Determine the [x, y] coordinate at the center of the cell enclosing the given text.  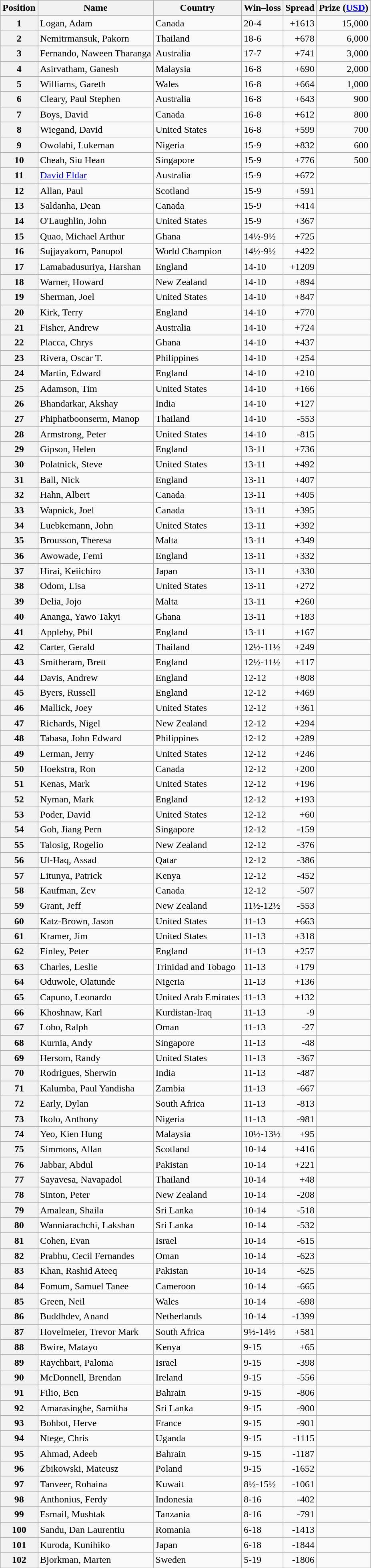
Gipson, Helen [95, 449]
3 [19, 54]
+318 [300, 936]
Simmons, Allan [95, 1149]
85 [19, 1301]
Capuno, Leonardo [95, 997]
Ikolo, Anthony [95, 1119]
+1209 [300, 267]
24 [19, 373]
Ahmad, Adeeb [95, 1454]
+60 [300, 814]
Warner, Howard [95, 282]
France [197, 1423]
22 [19, 343]
Poland [197, 1469]
-48 [300, 1043]
62 [19, 952]
33 [19, 510]
84 [19, 1286]
+349 [300, 541]
Tanveer, Rohaina [95, 1484]
O'Laughlin, John [95, 221]
McDonnell, Brendan [95, 1377]
72 [19, 1103]
+422 [300, 251]
-507 [300, 890]
74 [19, 1134]
66 [19, 1012]
-1652 [300, 1469]
19 [19, 297]
+257 [300, 952]
82 [19, 1256]
41 [19, 632]
97 [19, 1484]
5-19 [262, 1560]
+179 [300, 967]
+414 [300, 206]
+847 [300, 297]
+678 [300, 38]
30 [19, 465]
+367 [300, 221]
Bohbot, Herve [95, 1423]
+492 [300, 465]
10 [19, 160]
+437 [300, 343]
+664 [300, 84]
-667 [300, 1088]
Country [197, 8]
+591 [300, 191]
Nemitrmansuk, Pakorn [95, 38]
-698 [300, 1301]
-532 [300, 1225]
Martin, Edward [95, 373]
93 [19, 1423]
58 [19, 890]
2 [19, 38]
+725 [300, 236]
+332 [300, 556]
Khoshnaw, Karl [95, 1012]
46 [19, 708]
Rivera, Oscar T. [95, 358]
Ananga, Yawo Takyi [95, 616]
87 [19, 1332]
Kenas, Mark [95, 784]
Carter, Gerald [95, 647]
-1844 [300, 1545]
Appleby, Phil [95, 632]
75 [19, 1149]
Kurdistan-Iraq [197, 1012]
Polatnick, Steve [95, 465]
Qatar [197, 860]
Raychbart, Paloma [95, 1362]
4 [19, 69]
+210 [300, 373]
76 [19, 1165]
23 [19, 358]
Poder, David [95, 814]
Amalean, Shaila [95, 1210]
Litunya, Patrick [95, 875]
Hoekstra, Ron [95, 769]
51 [19, 784]
Logan, Adam [95, 23]
92 [19, 1408]
-1413 [300, 1530]
+663 [300, 921]
8 [19, 130]
Fomum, Samuel Tanee [95, 1286]
+405 [300, 495]
Anthonius, Ferdy [95, 1499]
Zambia [197, 1088]
+117 [300, 662]
Brousson, Theresa [95, 541]
39 [19, 601]
+469 [300, 693]
29 [19, 449]
52 [19, 799]
Rodrigues, Sherwin [95, 1073]
+330 [300, 571]
+581 [300, 1332]
-402 [300, 1499]
47 [19, 723]
15,000 [343, 23]
+260 [300, 601]
Uganda [197, 1438]
15 [19, 236]
7 [19, 114]
900 [343, 99]
6,000 [343, 38]
Yeo, Kien Hung [95, 1134]
88 [19, 1347]
+416 [300, 1149]
+599 [300, 130]
Sujjayakorn, Panupol [95, 251]
Kuroda, Kunihiko [95, 1545]
45 [19, 693]
94 [19, 1438]
+741 [300, 54]
Sayavesa, Navapadol [95, 1180]
-625 [300, 1271]
+272 [300, 586]
Mallick, Joey [95, 708]
Spread [300, 8]
Jabbar, Abdul [95, 1165]
53 [19, 814]
Position [19, 8]
57 [19, 875]
36 [19, 556]
Fisher, Andrew [95, 327]
86 [19, 1317]
9½-14½ [262, 1332]
-208 [300, 1195]
13 [19, 206]
Nyman, Mark [95, 799]
Adamson, Tim [95, 388]
79 [19, 1210]
+612 [300, 114]
+95 [300, 1134]
1 [19, 23]
Ireland [197, 1377]
+776 [300, 160]
+361 [300, 708]
Hirai, Keiichiro [95, 571]
-367 [300, 1058]
37 [19, 571]
77 [19, 1180]
+289 [300, 738]
Zbikowski, Mateusz [95, 1469]
Ball, Nick [95, 480]
Hersom, Randy [95, 1058]
Early, Dylan [95, 1103]
+294 [300, 723]
102 [19, 1560]
99 [19, 1514]
800 [343, 114]
World Champion [197, 251]
Sweden [197, 1560]
Tanzania [197, 1514]
+407 [300, 480]
Finley, Peter [95, 952]
Fernando, Naween Tharanga [95, 54]
+1613 [300, 23]
Netherlands [197, 1317]
26 [19, 403]
Name [95, 8]
Prabhu, Cecil Fernandes [95, 1256]
Smitheram, Brett [95, 662]
Sinton, Peter [95, 1195]
73 [19, 1119]
+246 [300, 754]
80 [19, 1225]
18 [19, 282]
32 [19, 495]
91 [19, 1392]
Phiphatboonserm, Manop [95, 419]
Saldanha, Dean [95, 206]
Kramer, Jim [95, 936]
Win–loss [262, 8]
49 [19, 754]
-518 [300, 1210]
Richards, Nigel [95, 723]
Asirvatham, Ganesh [95, 69]
+395 [300, 510]
Lobo, Ralph [95, 1027]
50 [19, 769]
+166 [300, 388]
95 [19, 1454]
Tabasa, John Edward [95, 738]
+167 [300, 632]
Luebkemann, John [95, 525]
Ul-Haq, Assad [95, 860]
14 [19, 221]
Cameroon [197, 1286]
2,000 [343, 69]
Oduwole, Olatunde [95, 982]
Sherman, Joel [95, 297]
83 [19, 1271]
Kuwait [197, 1484]
Quao, Michael Arthur [95, 236]
34 [19, 525]
-813 [300, 1103]
-556 [300, 1377]
700 [343, 130]
Odom, Lisa [95, 586]
Talosig, Rogelio [95, 845]
Cheah, Siu Hean [95, 160]
96 [19, 1469]
-452 [300, 875]
David Eldar [95, 175]
25 [19, 388]
Hovelmeier, Trevor Mark [95, 1332]
Kurnia, Andy [95, 1043]
-487 [300, 1073]
+690 [300, 69]
Bwire, Matayo [95, 1347]
38 [19, 586]
1,000 [343, 84]
5 [19, 84]
Kaufman, Zev [95, 890]
65 [19, 997]
10½-13½ [262, 1134]
11½-12½ [262, 906]
+808 [300, 678]
+200 [300, 769]
-159 [300, 830]
Bjorkman, Marten [95, 1560]
55 [19, 845]
89 [19, 1362]
70 [19, 1073]
67 [19, 1027]
Kirk, Terry [95, 312]
Williams, Gareth [95, 84]
Hahn, Albert [95, 495]
69 [19, 1058]
+672 [300, 175]
-398 [300, 1362]
Cleary, Paul Stephen [95, 99]
Ntege, Chris [95, 1438]
+724 [300, 327]
-615 [300, 1241]
48 [19, 738]
Awowade, Femi [95, 556]
44 [19, 678]
17 [19, 267]
68 [19, 1043]
31 [19, 480]
Allan, Paul [95, 191]
-1115 [300, 1438]
+736 [300, 449]
Sandu, Dan Laurentiu [95, 1530]
Khan, Rashid Ateeq [95, 1271]
21 [19, 327]
78 [19, 1195]
+65 [300, 1347]
Trinidad and Tobago [197, 967]
56 [19, 860]
90 [19, 1377]
3,000 [343, 54]
Amarasinghe, Samitha [95, 1408]
17-7 [262, 54]
8½-15½ [262, 1484]
+183 [300, 616]
+48 [300, 1180]
-9 [300, 1012]
-665 [300, 1286]
71 [19, 1088]
Delia, Jojo [95, 601]
18-6 [262, 38]
+643 [300, 99]
+832 [300, 145]
Charles, Leslie [95, 967]
Davis, Andrew [95, 678]
-791 [300, 1514]
81 [19, 1241]
Indonesia [197, 1499]
Goh, Jiang Pern [95, 830]
+193 [300, 799]
+254 [300, 358]
-1061 [300, 1484]
101 [19, 1545]
+249 [300, 647]
+196 [300, 784]
-1806 [300, 1560]
Lamabadusuriya, Harshan [95, 267]
20 [19, 312]
42 [19, 647]
Kalumba, Paul Yandisha [95, 1088]
-386 [300, 860]
+132 [300, 997]
Owolabi, Lukeman [95, 145]
United Arab Emirates [197, 997]
Byers, Russell [95, 693]
-900 [300, 1408]
-981 [300, 1119]
Prize (USD) [343, 8]
27 [19, 419]
-376 [300, 845]
64 [19, 982]
600 [343, 145]
-1187 [300, 1454]
-623 [300, 1256]
-806 [300, 1392]
Lerman, Jerry [95, 754]
40 [19, 616]
+770 [300, 312]
Grant, Jeff [95, 906]
+392 [300, 525]
28 [19, 434]
63 [19, 967]
-901 [300, 1423]
Filio, Ben [95, 1392]
20-4 [262, 23]
Katz-Brown, Jason [95, 921]
43 [19, 662]
54 [19, 830]
12 [19, 191]
Green, Neil [95, 1301]
500 [343, 160]
Wapnick, Joel [95, 510]
Armstrong, Peter [95, 434]
9 [19, 145]
+127 [300, 403]
+136 [300, 982]
+894 [300, 282]
11 [19, 175]
Romania [197, 1530]
-815 [300, 434]
+221 [300, 1165]
-27 [300, 1027]
Wanniarachchi, Lakshan [95, 1225]
Esmail, Mushtak [95, 1514]
16 [19, 251]
Cohen, Evan [95, 1241]
100 [19, 1530]
Placca, Chrys [95, 343]
98 [19, 1499]
35 [19, 541]
Boys, David [95, 114]
61 [19, 936]
Wiegand, David [95, 130]
Bhandarkar, Akshay [95, 403]
Buddhdev, Anand [95, 1317]
-1399 [300, 1317]
59 [19, 906]
6 [19, 99]
60 [19, 921]
